Extract the (x, y) coordinate from the center of the cell holding the provided text.  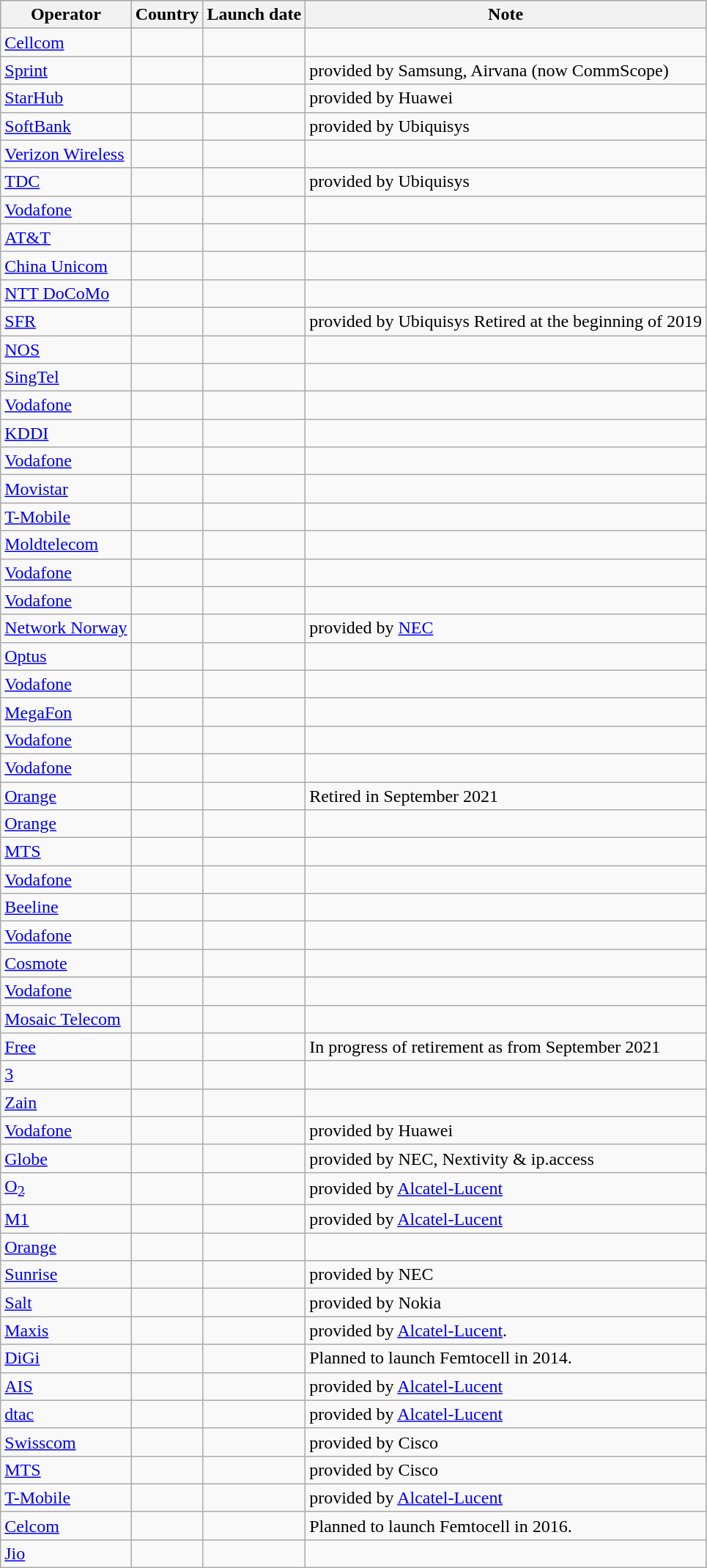
O2 (66, 1188)
Free (66, 1047)
Cellcom (66, 43)
dtac (66, 1414)
Beeline (66, 908)
China Unicom (66, 265)
Launch date (254, 15)
Note (506, 15)
SFR (66, 321)
Sprint (66, 70)
provided by NEC, Nextivity & ip.access (506, 1158)
provided by Alcatel-Lucent. (506, 1330)
Salt (66, 1303)
Retired in September 2021 (506, 795)
Movistar (66, 489)
SoftBank (66, 126)
provided by Nokia (506, 1303)
MegaFon (66, 712)
Maxis (66, 1330)
Zain (66, 1103)
Planned to launch Femtocell in 2014. (506, 1358)
SingTel (66, 378)
NTT DoCoMo (66, 293)
In progress of retirement as from September 2021 (506, 1047)
Optus (66, 656)
Swisscom (66, 1442)
M1 (66, 1219)
provided by Samsung, Airvana (now CommScope) (506, 70)
Network Norway (66, 628)
Mosaic Telecom (66, 1019)
provided by Ubiquisys Retired at the beginning of 2019 (506, 321)
NOS (66, 350)
TDC (66, 182)
AT&T (66, 238)
DiGi (66, 1358)
Verizon Wireless (66, 154)
Sunrise (66, 1275)
Cosmote (66, 963)
Moldtelecom (66, 545)
Celcom (66, 1525)
Planned to launch Femtocell in 2016. (506, 1525)
KDDI (66, 433)
StarHub (66, 98)
Globe (66, 1158)
Jio (66, 1553)
Operator (66, 15)
Country (167, 15)
3 (66, 1075)
AIS (66, 1386)
